Provide the (x, y) coordinate of the cell's center where the given text is located.  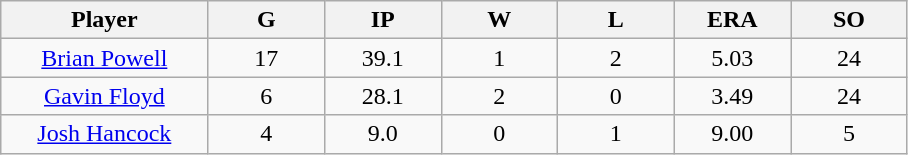
SO (850, 20)
17 (266, 58)
Brian Powell (104, 58)
3.49 (732, 96)
4 (266, 134)
39.1 (382, 58)
W (500, 20)
Gavin Floyd (104, 96)
L (616, 20)
5.03 (732, 58)
ERA (732, 20)
28.1 (382, 96)
9.0 (382, 134)
6 (266, 96)
Josh Hancock (104, 134)
G (266, 20)
Player (104, 20)
IP (382, 20)
9.00 (732, 134)
5 (850, 134)
